Return the (X, Y) coordinate for the center point of the cell that contains the specified text.  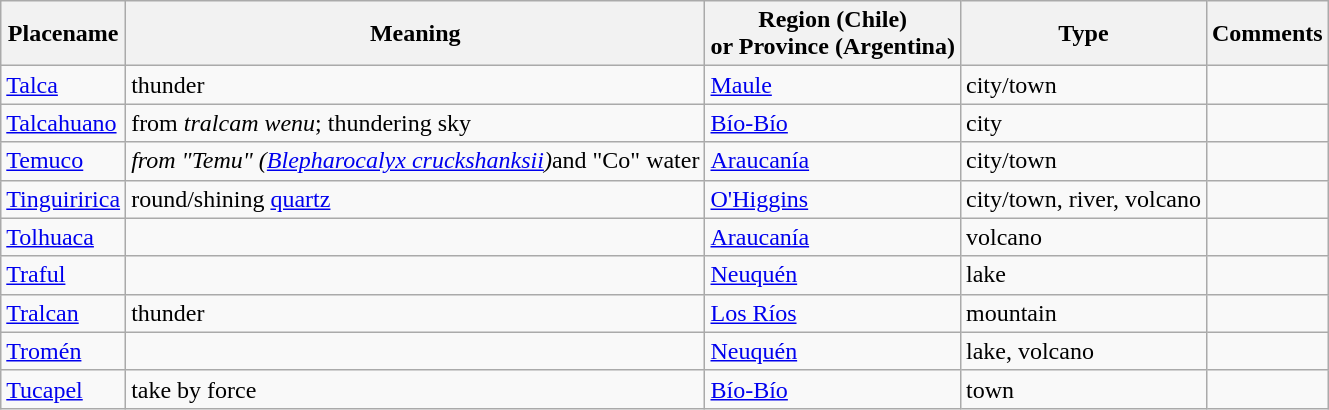
O'Higgins (832, 199)
volcano (1083, 237)
Tolhuaca (64, 237)
Type (1083, 34)
Temuco (64, 161)
round/shining quartz (416, 199)
Tinguiririca (64, 199)
Meaning (416, 34)
town (1083, 389)
Maule (832, 85)
Traful (64, 275)
Tromén (64, 351)
city (1083, 123)
mountain (1083, 313)
Talcahuano (64, 123)
Los Ríos (832, 313)
from "Temu" (Blepharocalyx cruckshanksii)and "Co" water (416, 161)
Tucapel (64, 389)
take by force (416, 389)
lake (1083, 275)
Comments (1267, 34)
Region (Chile)or Province (Argentina) (832, 34)
Talca (64, 85)
from tralcam wenu; thundering sky (416, 123)
Tralcan (64, 313)
Placename (64, 34)
lake, volcano (1083, 351)
city/town, river, volcano (1083, 199)
